Return the (X, Y) coordinate for the center point of the cell that contains the specified text.  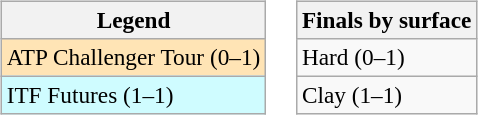
Finals by surface (387, 20)
ITF Futures (1–1) (133, 95)
Legend (133, 20)
ATP Challenger Tour (0–1) (133, 57)
Hard (0–1) (387, 57)
Clay (1–1) (387, 95)
